Scan for the cell matching the given text and deliver its [X, Y] coordinate at center. 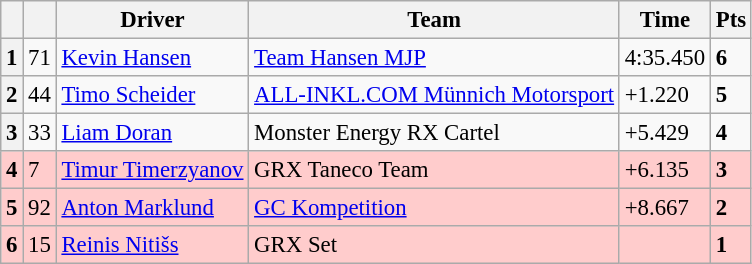
4:35.450 [664, 58]
GRX Set [434, 245]
GC Kompetition [434, 208]
Time [664, 20]
Timur Timerzyanov [152, 170]
Anton Marklund [152, 208]
+6.135 [664, 170]
Timo Scheider [152, 95]
Monster Energy RX Cartel [434, 133]
+1.220 [664, 95]
ALL-INKL.COM Münnich Motorsport [434, 95]
Liam Doran [152, 133]
Team Hansen MJP [434, 58]
7 [40, 170]
44 [40, 95]
Reinis Nitišs [152, 245]
71 [40, 58]
Driver [152, 20]
Kevin Hansen [152, 58]
GRX Taneco Team [434, 170]
15 [40, 245]
+8.667 [664, 208]
33 [40, 133]
+5.429 [664, 133]
92 [40, 208]
Team [434, 20]
Pts [730, 20]
